Determine the [X, Y] coordinate at the center of the cell enclosing the given text.  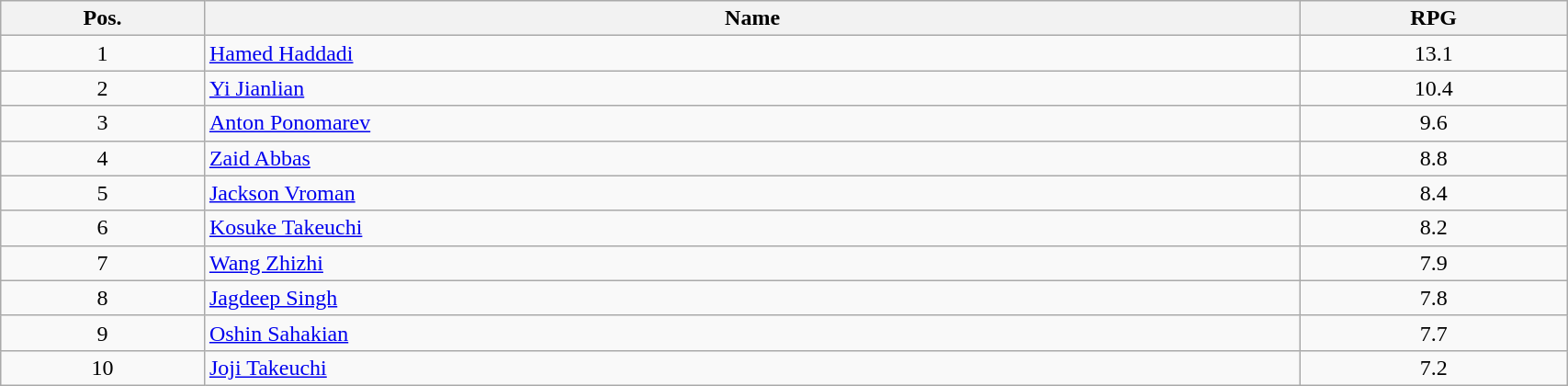
8 [103, 298]
3 [103, 123]
9 [103, 333]
Wang Zhizhi [751, 263]
Anton Ponomarev [751, 123]
7.8 [1434, 298]
8.2 [1434, 228]
Hamed Haddadi [751, 53]
Jagdeep Singh [751, 298]
8.4 [1434, 193]
7.9 [1434, 263]
6 [103, 228]
8.8 [1434, 158]
7.7 [1434, 333]
7 [103, 263]
9.6 [1434, 123]
Joji Takeuchi [751, 368]
Yi Jianlian [751, 88]
10 [103, 368]
13.1 [1434, 53]
10.4 [1434, 88]
5 [103, 193]
RPG [1434, 18]
7.2 [1434, 368]
4 [103, 158]
1 [103, 53]
Kosuke Takeuchi [751, 228]
2 [103, 88]
Oshin Sahakian [751, 333]
Jackson Vroman [751, 193]
Name [751, 18]
Pos. [103, 18]
Zaid Abbas [751, 158]
